Return [X, Y] of the center of cell containing provided text 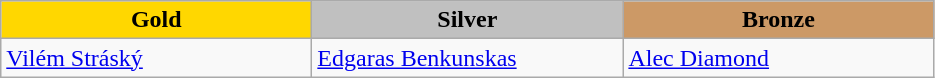
Gold [156, 20]
Vilém Stráský [156, 58]
Edgaras Benkunskas [468, 58]
Bronze [778, 20]
Alec Diamond [778, 58]
Silver [468, 20]
